Pinpoint the cell where the given text exists, returning its (x, y) midpoint coordinate. 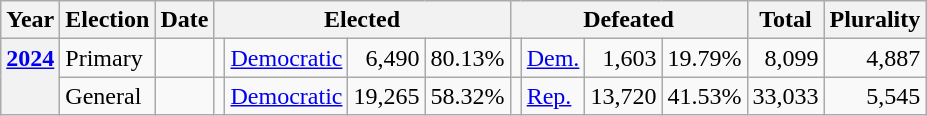
Defeated (628, 20)
5,545 (875, 96)
Primary (108, 58)
Dem. (553, 58)
1,603 (624, 58)
Elected (362, 20)
80.13% (468, 58)
Plurality (875, 20)
Rep. (553, 96)
4,887 (875, 58)
Date (184, 20)
13,720 (624, 96)
41.53% (704, 96)
General (108, 96)
Year (30, 20)
2024 (30, 77)
8,099 (786, 58)
Total (786, 20)
58.32% (468, 96)
33,033 (786, 96)
Election (108, 20)
19.79% (704, 58)
19,265 (386, 96)
6,490 (386, 58)
